Search for the cell housing the specified text and yield its (x, y) center coordinate. 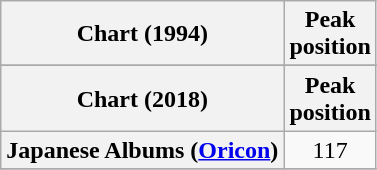
Chart (1994) (142, 34)
117 (330, 150)
Chart (2018) (142, 98)
Japanese Albums (Oricon) (142, 150)
